Extract the [X, Y] coordinate from the center of the cell holding the provided text.  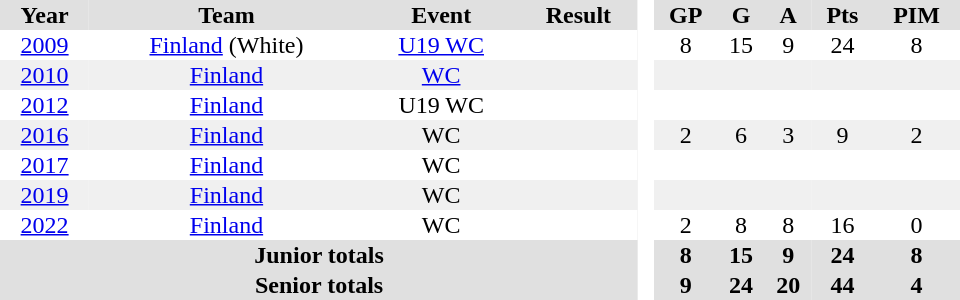
GP [686, 15]
Senior totals [319, 285]
PIM [916, 15]
Finland (White) [226, 45]
2022 [44, 225]
2010 [44, 75]
44 [842, 285]
Year [44, 15]
2017 [44, 165]
16 [842, 225]
Event [442, 15]
2009 [44, 45]
2019 [44, 195]
2016 [44, 135]
Junior totals [319, 255]
2012 [44, 105]
4 [916, 285]
Team [226, 15]
3 [788, 135]
20 [788, 285]
0 [916, 225]
6 [740, 135]
Pts [842, 15]
G [740, 15]
A [788, 15]
Result [579, 15]
